For the text-containing cell, return its midpoint in [x, y] coordinate format. 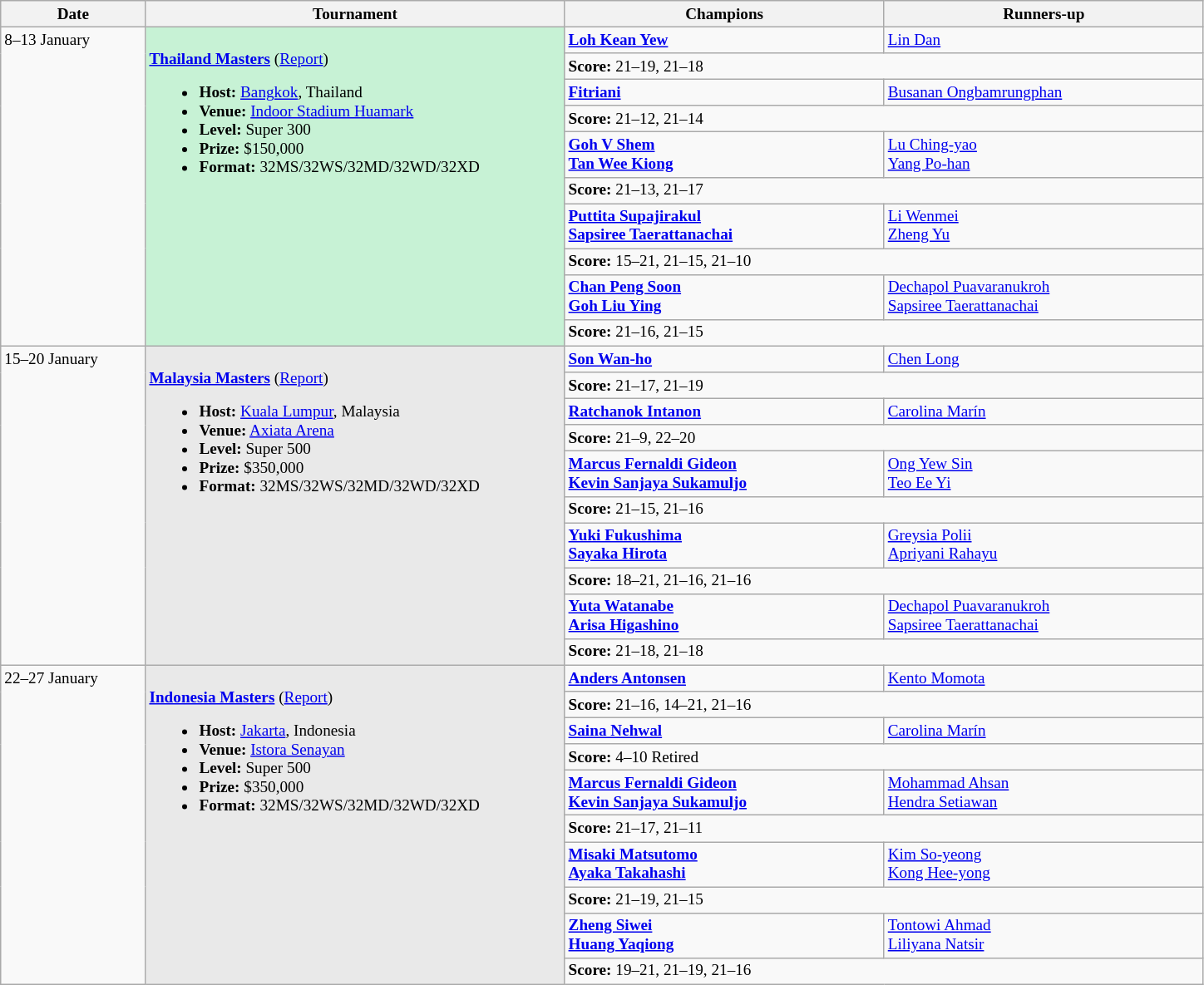
Score: 21–9, 22–20 [884, 438]
Li Wenmei Zheng Yu [1044, 226]
Score: 21–19, 21–15 [884, 899]
Tontowi Ahmad Liliyana Natsir [1044, 935]
Mohammad Ahsan Hendra Setiawan [1044, 793]
Kento Momota [1044, 678]
Anders Antonsen [724, 678]
Score: 21–16, 21–15 [884, 332]
Tournament [355, 14]
Score: 21–12, 21–14 [884, 119]
Score: 21–19, 21–18 [884, 66]
Greysia Polii Apriyani Rahayu [1044, 544]
Kim So-yeong Kong Hee-yong [1044, 864]
Saina Nehwal [724, 731]
Score: 21–16, 14–21, 21–16 [884, 705]
22–27 January [73, 825]
Lu Ching-yao Yang Po-han [1044, 155]
Score: 18–21, 21–16, 21–16 [884, 581]
8–13 January [73, 186]
Runners-up [1044, 14]
Yuki Fukushima Sayaka Hirota [724, 544]
15–20 January [73, 505]
Busanan Ongbamrungphan [1044, 92]
Chan Peng Soon Goh Liu Ying [724, 297]
Score: 21–17, 21–11 [884, 829]
Score: 21–18, 21–18 [884, 652]
Score: 21–17, 21–19 [884, 386]
Malaysia Masters (Report)Host: Kuala Lumpur, MalaysiaVenue: Axiata ArenaLevel: Super 500Prize: $350,000Format: 32MS/32WS/32MD/32WD/32XD [355, 505]
Ong Yew Sin Teo Ee Yi [1044, 474]
Son Wan-ho [724, 359]
Score: 19–21, 21–19, 21–16 [884, 971]
Fitriani [724, 92]
Score: 4–10 Retired [884, 757]
Goh V Shem Tan Wee Kiong [724, 155]
Indonesia Masters (Report)Host: Jakarta, IndonesiaVenue: Istora SenayanLevel: Super 500Prize: $350,000Format: 32MS/32WS/32MD/32WD/32XD [355, 825]
Score: 21–13, 21–17 [884, 190]
Score: 21–15, 21–16 [884, 510]
Yuta Watanabe Arisa Higashino [724, 616]
Date [73, 14]
Thailand Masters (Report)Host: Bangkok, ThailandVenue: Indoor Stadium HuamarkLevel: Super 300Prize: $150,000Format: 32MS/32WS/32MD/32WD/32XD [355, 186]
Chen Long [1044, 359]
Lin Dan [1044, 40]
Ratchanok Intanon [724, 411]
Zheng Siwei Huang Yaqiong [724, 935]
Misaki Matsutomo Ayaka Takahashi [724, 864]
Champions [724, 14]
Score: 15–21, 21–15, 21–10 [884, 262]
Puttita Supajirakul Sapsiree Taerattanachai [724, 226]
Loh Kean Yew [724, 40]
